Scan for the cell matching the given text and deliver its [X, Y] coordinate at center. 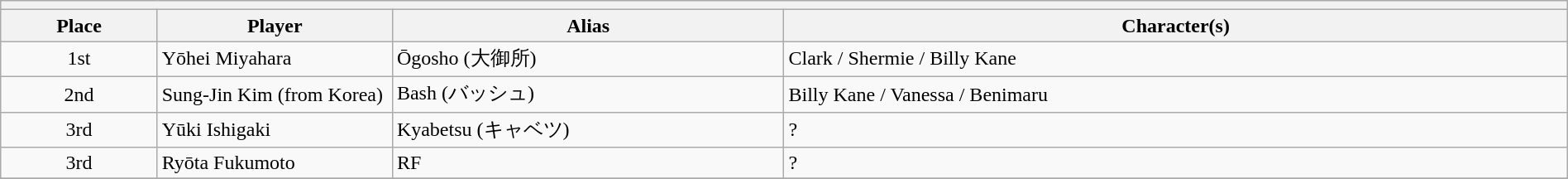
Sung-Jin Kim (from Korea) [275, 94]
Bash (バッシュ) [588, 94]
Ōgosho (大御所) [588, 60]
RF [588, 163]
1st [79, 60]
Kyabetsu (キャベツ) [588, 129]
Alias [588, 26]
Ryōta Fukumoto [275, 163]
Yūki Ishigaki [275, 129]
2nd [79, 94]
Character(s) [1176, 26]
Yōhei Miyahara [275, 60]
Clark / Shermie / Billy Kane [1176, 60]
Billy Kane / Vanessa / Benimaru [1176, 94]
Place [79, 26]
Player [275, 26]
